Extract the [X, Y] coordinate from the center of the cell holding the provided text.  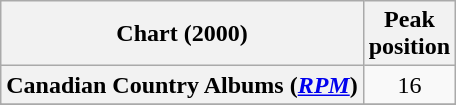
Chart (2000) [182, 34]
Peak position [409, 34]
16 [409, 85]
Canadian Country Albums (RPM) [182, 85]
